Determine the [x, y] coordinate at the center of the cell enclosing the given text.  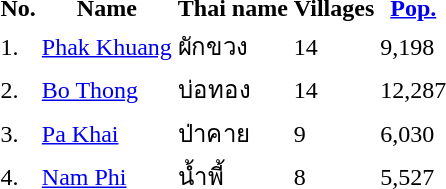
9 [334, 133]
ป่าคาย [232, 133]
Pa Khai [106, 133]
ผักขวง [232, 46]
Bo Thong [106, 90]
บ่อทอง [232, 90]
Phak Khuang [106, 46]
